From the cell containing the given text, extract its center point as [x, y] coordinate. 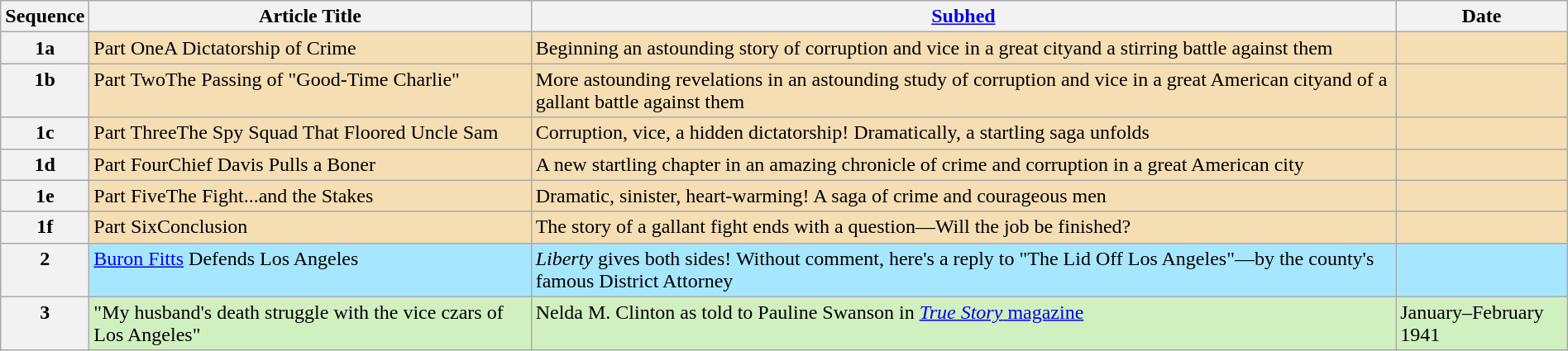
Liberty gives both sides! Without comment, here's a reply to "The Lid Off Los Angeles"—by the county's famous District Attorney [963, 269]
"My husband's death struggle with the vice czars of Los Angeles" [310, 324]
Part OneA Dictatorship of Crime [310, 48]
Beginning an astounding story of corruption and vice in a great cityand a stirring battle against them [963, 48]
2 [45, 269]
3 [45, 324]
Subhed [963, 17]
More astounding revelations in an astounding study of corruption and vice in a great American cityand of a gallant battle against them [963, 91]
1d [45, 164]
Dramatic, sinister, heart-warming! A saga of crime and courageous men [963, 196]
Part ThreeThe Spy Squad That Floored Uncle Sam [310, 133]
Part FourChief Davis Pulls a Boner [310, 164]
Corruption, vice, a hidden dictatorship! Dramatically, a startling saga unfolds [963, 133]
Part SixConclusion [310, 227]
Buron Fitts Defends Los Angeles [310, 269]
The story of a gallant fight ends with a question—Will the job be finished? [963, 227]
A new startling chapter in an amazing chronicle of crime and corruption in a great American city [963, 164]
1e [45, 196]
Sequence [45, 17]
January–February 1941 [1482, 324]
Date [1482, 17]
1b [45, 91]
1a [45, 48]
1c [45, 133]
Part TwoThe Passing of "Good-Time Charlie" [310, 91]
Article Title [310, 17]
1f [45, 227]
Nelda M. Clinton as told to Pauline Swanson in True Story magazine [963, 324]
Part FiveThe Fight...and the Stakes [310, 196]
